Detect which cell encompasses the target text, then output its (X, Y) center coordinate. 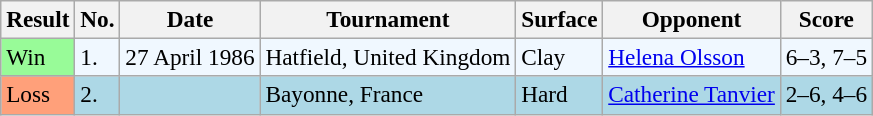
Clay (560, 57)
Tournament (388, 19)
Hard (560, 95)
Helena Olsson (692, 57)
27 April 1986 (190, 57)
6–3, 7–5 (826, 57)
Win (38, 57)
2. (98, 95)
Result (38, 19)
Catherine Tanvier (692, 95)
Surface (560, 19)
2–6, 4–6 (826, 95)
Hatfield, United Kingdom (388, 57)
Date (190, 19)
Score (826, 19)
Bayonne, France (388, 95)
Loss (38, 95)
Opponent (692, 19)
1. (98, 57)
No. (98, 19)
